Identify which cell holds the provided text, then report its [X, Y] central coordinate. 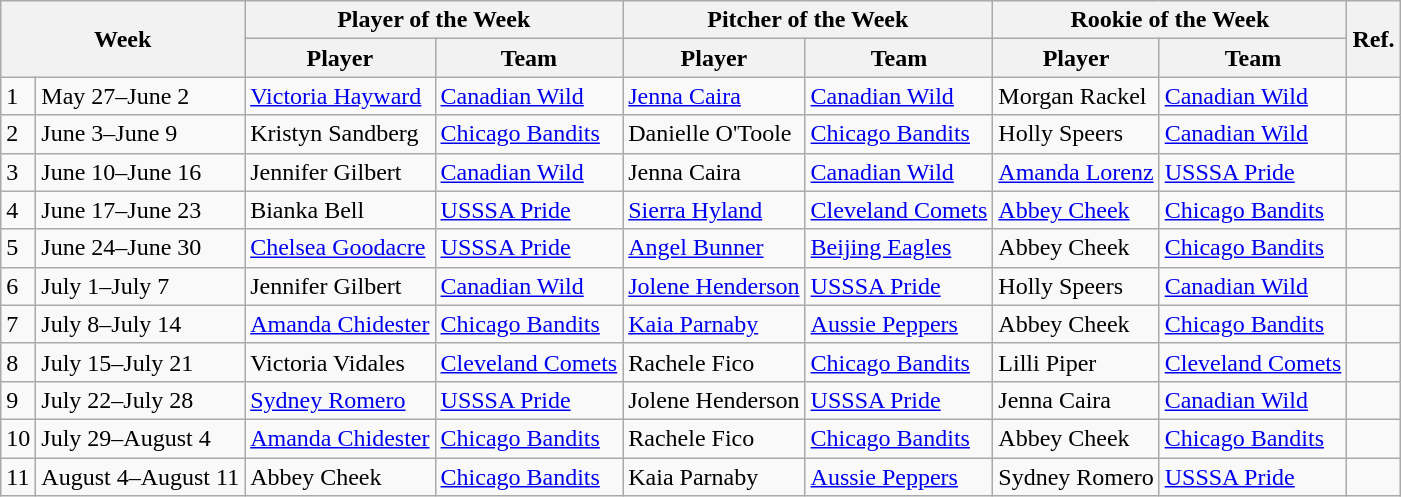
Player of the Week [434, 20]
9 [18, 400]
Beijing Eagles [899, 248]
July 29–August 4 [140, 438]
Amanda Lorenz [1076, 172]
Bianka Bell [340, 210]
July 15–July 21 [140, 362]
8 [18, 362]
1 [18, 96]
4 [18, 210]
June 24–June 30 [140, 248]
2 [18, 134]
May 27–June 2 [140, 96]
July 22–July 28 [140, 400]
Morgan Rackel [1076, 96]
Rookie of the Week [1170, 20]
5 [18, 248]
July 1–July 7 [140, 286]
7 [18, 324]
Victoria Vidales [340, 362]
August 4–August 11 [140, 477]
July 8–July 14 [140, 324]
Lilli Piper [1076, 362]
11 [18, 477]
3 [18, 172]
Week [123, 39]
June 17–June 23 [140, 210]
Danielle O'Toole [714, 134]
6 [18, 286]
June 3–June 9 [140, 134]
June 10–June 16 [140, 172]
Chelsea Goodacre [340, 248]
Kristyn Sandberg [340, 134]
Angel Bunner [714, 248]
Victoria Hayward [340, 96]
Sierra Hyland [714, 210]
Pitcher of the Week [808, 20]
Ref. [1374, 39]
10 [18, 438]
